Find where the given text appears and provide that cell's center as (x, y) coordinate. 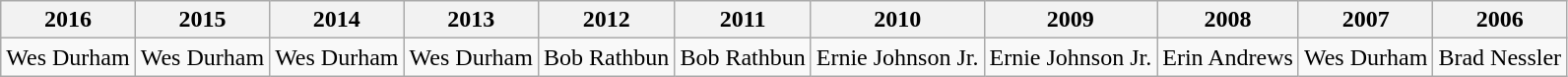
2015 (202, 20)
2007 (1365, 20)
2008 (1228, 20)
Erin Andrews (1228, 57)
2014 (337, 20)
2013 (471, 20)
2009 (1071, 20)
Brad Nessler (1500, 57)
2016 (68, 20)
2010 (897, 20)
2011 (743, 20)
2006 (1500, 20)
2012 (606, 20)
